Provide the [X, Y] coordinate of the cell's center where the given text is located.  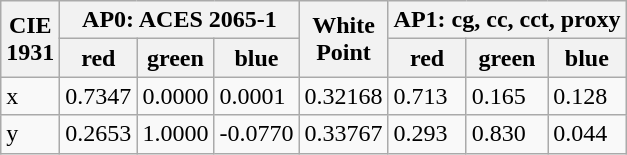
x [30, 96]
0.044 [587, 134]
y [30, 134]
0.128 [587, 96]
0.830 [507, 134]
0.293 [427, 134]
0.7347 [98, 96]
0.2653 [98, 134]
-0.0770 [256, 134]
1.0000 [176, 134]
WhitePoint [344, 39]
0.713 [427, 96]
0.165 [507, 96]
CIE1931 [30, 39]
0.0001 [256, 96]
0.0000 [176, 96]
0.33767 [344, 134]
0.32168 [344, 96]
AP1: cg, cc, cct, proxy [507, 20]
AP0: ACES 2065-1 [180, 20]
